Determine the (X, Y) coordinate at the center of the cell enclosing the given text.  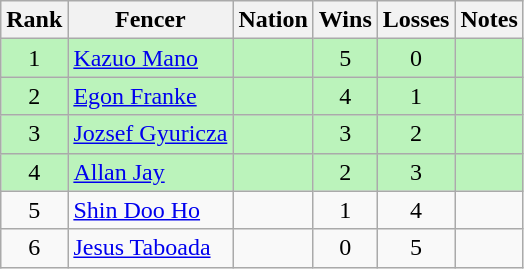
Nation (273, 20)
Wins (345, 20)
Kazuo Mano (150, 58)
Allan Jay (150, 172)
Losses (416, 20)
Shin Doo Ho (150, 210)
Fencer (150, 20)
6 (34, 248)
Rank (34, 20)
Egon Franke (150, 96)
Jozsef Gyuricza (150, 134)
Notes (489, 20)
Jesus Taboada (150, 248)
